Pinpoint the cell where the given text exists, returning its [x, y] midpoint coordinate. 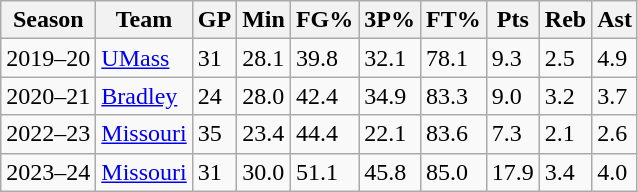
32.1 [390, 58]
3.2 [565, 96]
9.0 [512, 96]
2.6 [615, 134]
24 [214, 96]
28.0 [264, 96]
3.7 [615, 96]
39.8 [324, 58]
Reb [565, 20]
Pts [512, 20]
Team [144, 20]
2.1 [565, 134]
2020–21 [48, 96]
51.1 [324, 172]
GP [214, 20]
UMass [144, 58]
22.1 [390, 134]
3P% [390, 20]
78.1 [453, 58]
3.4 [565, 172]
4.9 [615, 58]
9.3 [512, 58]
30.0 [264, 172]
83.6 [453, 134]
23.4 [264, 134]
2023–24 [48, 172]
34.9 [390, 96]
28.1 [264, 58]
2022–23 [48, 134]
Min [264, 20]
FT% [453, 20]
83.3 [453, 96]
2019–20 [48, 58]
4.0 [615, 172]
FG% [324, 20]
42.4 [324, 96]
Season [48, 20]
Ast [615, 20]
45.8 [390, 172]
17.9 [512, 172]
35 [214, 134]
44.4 [324, 134]
7.3 [512, 134]
Bradley [144, 96]
85.0 [453, 172]
2.5 [565, 58]
